For the text-containing cell, return its midpoint in [x, y] coordinate format. 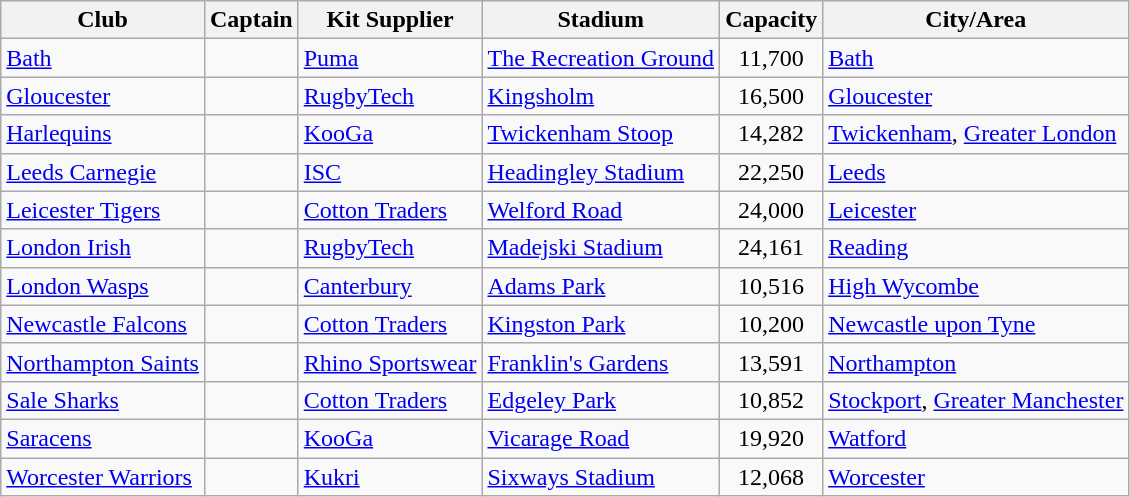
14,282 [772, 134]
Kingsholm [601, 96]
Franklin's Gardens [601, 362]
The Recreation Ground [601, 58]
Northampton Saints [103, 362]
Adams Park [601, 286]
Twickenham Stoop [601, 134]
Watford [976, 438]
Worcester Warriors [103, 477]
11,700 [772, 58]
22,250 [772, 172]
Captain [251, 20]
Kukri [390, 477]
Sale Sharks [103, 400]
London Wasps [103, 286]
Headingley Stadium [601, 172]
24,161 [772, 248]
Canterbury [390, 286]
19,920 [772, 438]
Stadium [601, 20]
Club [103, 20]
Stockport, Greater Manchester [976, 400]
Leicester Tigers [103, 210]
Reading [976, 248]
10,852 [772, 400]
Puma [390, 58]
10,516 [772, 286]
Harlequins [103, 134]
Kit Supplier [390, 20]
Rhino Sportswear [390, 362]
Madejski Stadium [601, 248]
Saracens [103, 438]
ISC [390, 172]
Welford Road [601, 210]
Vicarage Road [601, 438]
16,500 [772, 96]
Sixways Stadium [601, 477]
Northampton [976, 362]
24,000 [772, 210]
Newcastle Falcons [103, 324]
Newcastle upon Tyne [976, 324]
Twickenham, Greater London [976, 134]
City/Area [976, 20]
London Irish [103, 248]
Capacity [772, 20]
Worcester [976, 477]
Leeds [976, 172]
Edgeley Park [601, 400]
High Wycombe [976, 286]
10,200 [772, 324]
13,591 [772, 362]
Leicester [976, 210]
12,068 [772, 477]
Kingston Park [601, 324]
Leeds Carnegie [103, 172]
